Determine the [x, y] coordinate at the center of the cell enclosing the given text.  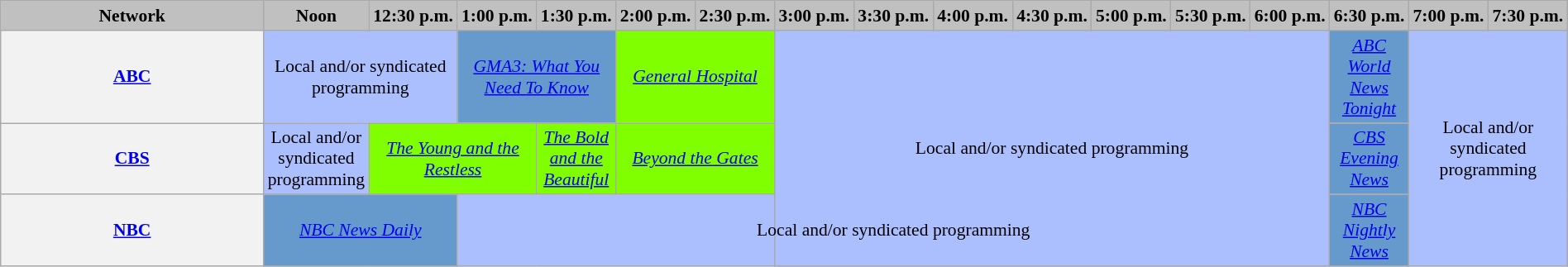
NBC News Daily [361, 231]
6:00 p.m. [1290, 16]
7:00 p.m. [1448, 16]
12:30 p.m. [414, 16]
Noon [317, 16]
5:00 p.m. [1131, 16]
3:30 p.m. [893, 16]
ABC [132, 77]
2:30 p.m. [735, 16]
6:30 p.m. [1370, 16]
CBS [132, 159]
ABC World News Tonight [1370, 77]
NBC Nightly News [1370, 231]
GMA3: What You Need To Know [537, 77]
Network [132, 16]
The Young and the Restless [453, 159]
1:00 p.m. [497, 16]
The Bold and the Beautiful [576, 159]
CBS Evening News [1370, 159]
NBC [132, 231]
1:30 p.m. [576, 16]
5:30 p.m. [1211, 16]
Beyond the Gates [696, 159]
3:00 p.m. [814, 16]
2:00 p.m. [656, 16]
7:30 p.m. [1527, 16]
General Hospital [696, 77]
4:00 p.m. [973, 16]
4:30 p.m. [1052, 16]
